Search for the cell housing the specified text and yield its [x, y] center coordinate. 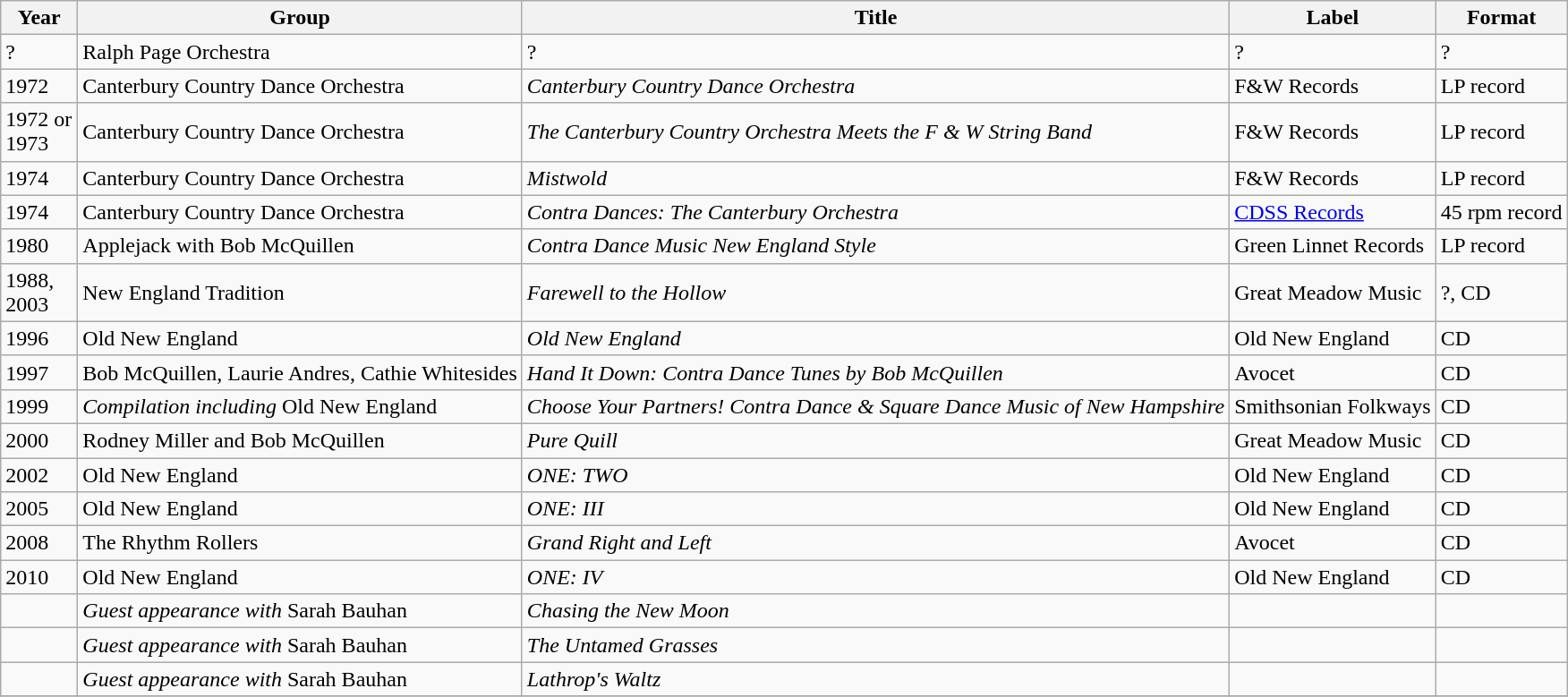
New England Tradition [301, 292]
Year [39, 18]
1972 or 1973 [39, 132]
Contra Dance Music New England Style [875, 246]
2002 [39, 475]
Green Linnet Records [1333, 246]
1999 [39, 406]
2000 [39, 440]
Rodney Miller and Bob McQuillen [301, 440]
1972 [39, 86]
Grand Right and Left [875, 543]
The Untamed Grasses [875, 645]
Compilation including Old New England [301, 406]
Ralph Page Orchestra [301, 52]
?, CD [1502, 292]
Lathrop's Waltz [875, 679]
Choose Your Partners! Contra Dance & Square Dance Music of New Hampshire [875, 406]
2008 [39, 543]
Applejack with Bob McQuillen [301, 246]
2005 [39, 509]
ONE: TWO [875, 475]
45 rpm record [1502, 212]
The Rhythm Rollers [301, 543]
Format [1502, 18]
Chasing the New Moon [875, 611]
1996 [39, 338]
ONE: III [875, 509]
1988, 2003 [39, 292]
Label [1333, 18]
Mistwold [875, 178]
CDSS Records [1333, 212]
Farewell to the Hollow [875, 292]
2010 [39, 577]
1997 [39, 372]
Pure Quill [875, 440]
Bob McQuillen, Laurie Andres, Cathie Whitesides [301, 372]
Title [875, 18]
1980 [39, 246]
Contra Dances: The Canterbury Orchestra [875, 212]
Smithsonian Folkways [1333, 406]
Hand It Down: Contra Dance Tunes by Bob McQuillen [875, 372]
The Canterbury Country Orchestra Meets the F & W String Band [875, 132]
ONE: IV [875, 577]
Group [301, 18]
